Provide the (x, y) coordinate of the cell's center where the given text is located.  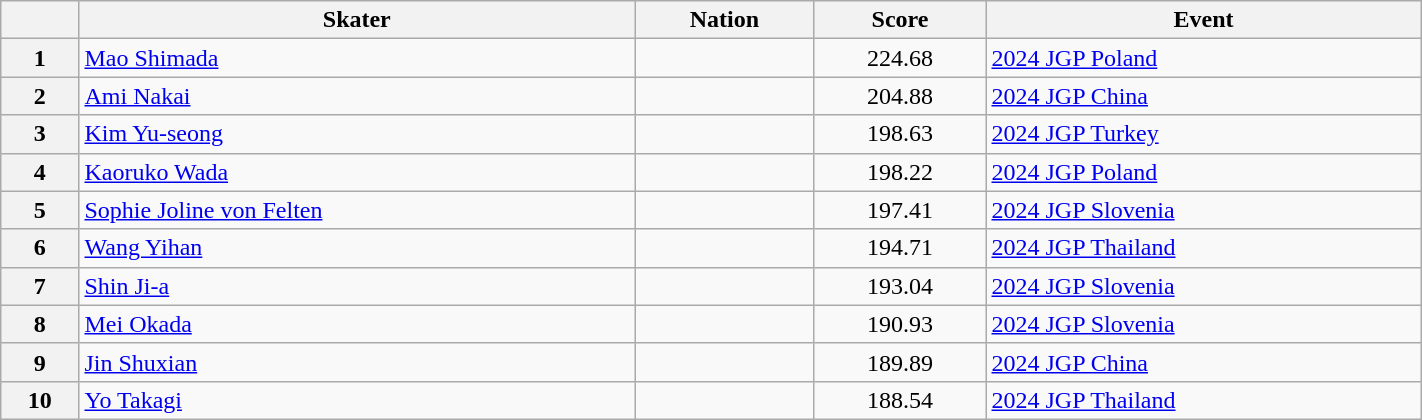
224.68 (900, 58)
198.22 (900, 172)
Kim Yu-seong (357, 134)
198.63 (900, 134)
189.89 (900, 362)
190.93 (900, 324)
Wang Yihan (357, 248)
197.41 (900, 210)
Sophie Joline von Felten (357, 210)
204.88 (900, 96)
Yo Takagi (357, 400)
2 (40, 96)
Skater (357, 20)
3 (40, 134)
193.04 (900, 286)
8 (40, 324)
2024 JGP Turkey (1204, 134)
Shin Ji-a (357, 286)
Ami Nakai (357, 96)
194.71 (900, 248)
7 (40, 286)
188.54 (900, 400)
9 (40, 362)
Mei Okada (357, 324)
Score (900, 20)
Kaoruko Wada (357, 172)
Jin Shuxian (357, 362)
10 (40, 400)
1 (40, 58)
Nation (724, 20)
4 (40, 172)
Mao Shimada (357, 58)
6 (40, 248)
Event (1204, 20)
5 (40, 210)
